Pinpoint the cell where the given text exists, returning its (x, y) midpoint coordinate. 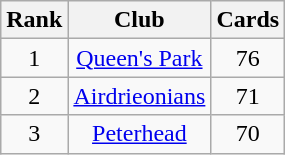
70 (248, 134)
1 (34, 58)
Rank (34, 20)
2 (34, 96)
Queen's Park (140, 58)
Cards (248, 20)
71 (248, 96)
Club (140, 20)
76 (248, 58)
3 (34, 134)
Airdrieonians (140, 96)
Peterhead (140, 134)
